Extract the [X, Y] coordinate from the center of the cell holding the provided text.  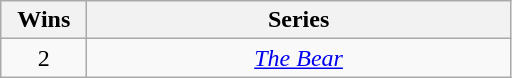
Series [299, 20]
Wins [44, 20]
2 [44, 58]
The Bear [299, 58]
